Locate the cell with the specified text and output its (x, y) center coordinate. 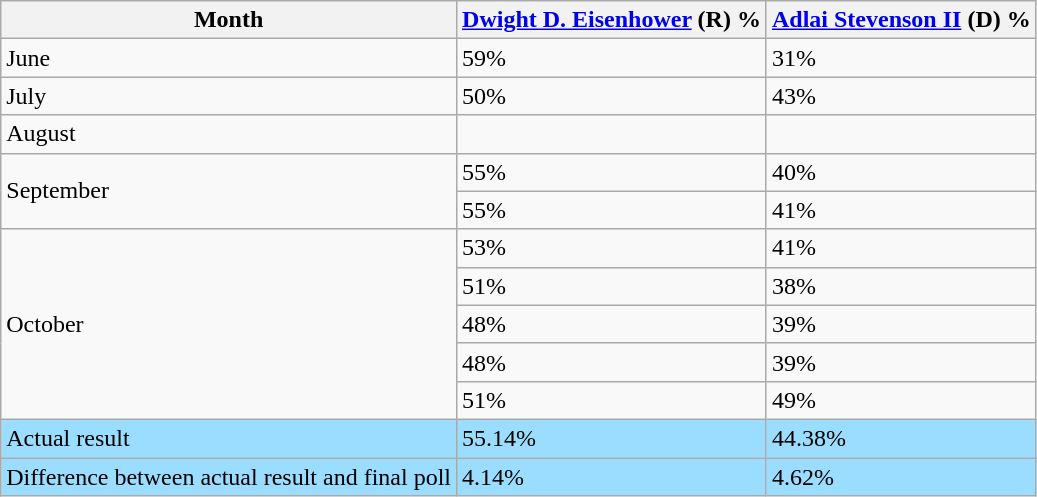
53% (612, 248)
38% (901, 286)
40% (901, 172)
4.62% (901, 477)
44.38% (901, 438)
September (229, 191)
Difference between actual result and final poll (229, 477)
43% (901, 96)
Month (229, 20)
July (229, 96)
49% (901, 400)
Dwight D. Eisenhower (R) % (612, 20)
Actual result (229, 438)
31% (901, 58)
August (229, 134)
4.14% (612, 477)
59% (612, 58)
50% (612, 96)
Adlai Stevenson II (D) % (901, 20)
June (229, 58)
55.14% (612, 438)
October (229, 324)
